Scan for the cell matching the given text and deliver its [x, y] coordinate at center. 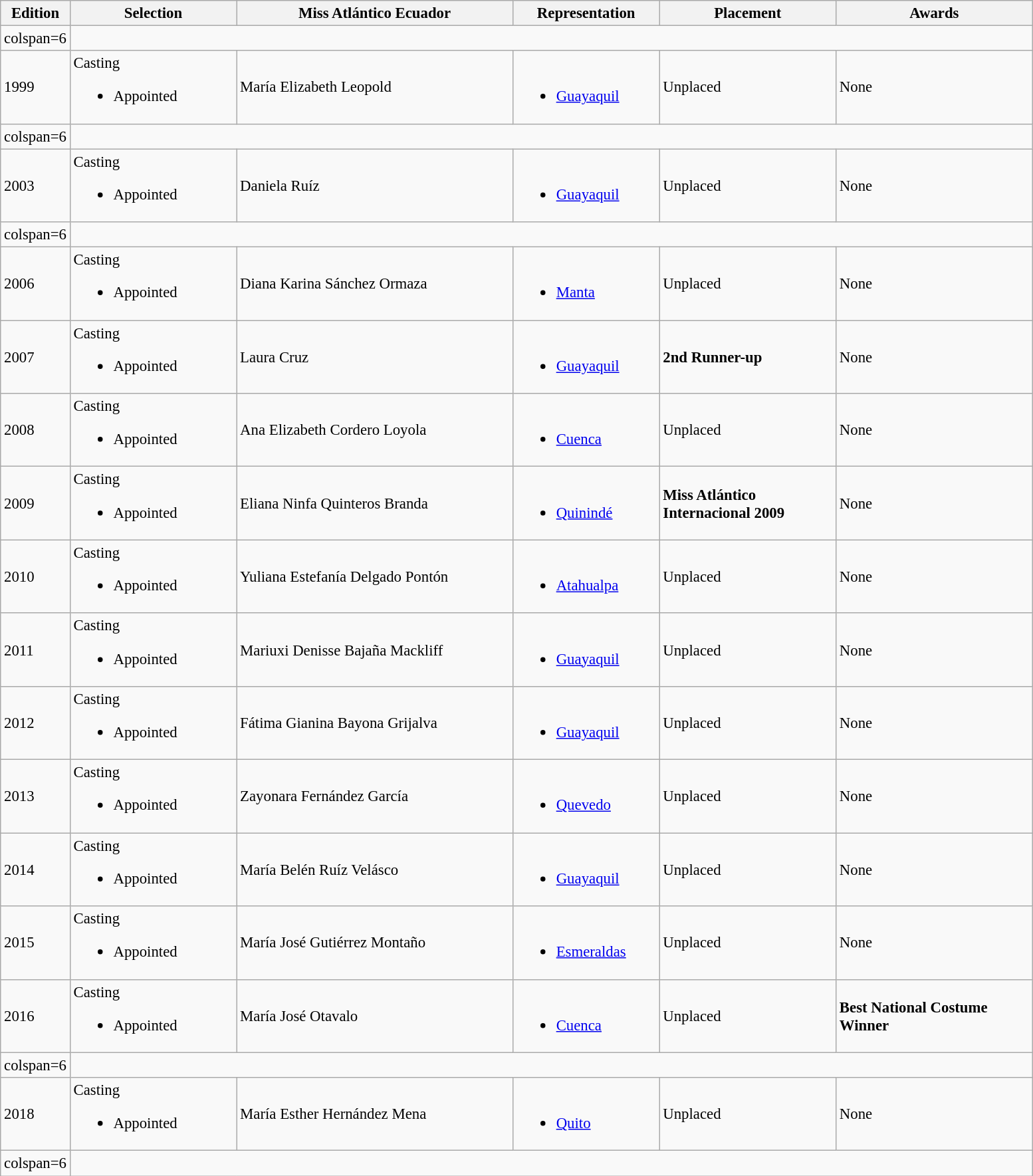
Diana Karina Sánchez Ormaza [375, 284]
Fátima Gianina Bayona Grijalva [375, 723]
Atahualpa [586, 576]
2011 [35, 649]
María José Otavalo [375, 1016]
Eliana Ninfa Quinteros Branda [375, 503]
Placement [748, 13]
Manta [586, 284]
2013 [35, 796]
Esmeraldas [586, 943]
1999 [35, 87]
María Belén Ruíz Velásco [375, 870]
2003 [35, 185]
Laura Cruz [375, 357]
Best National CostumeWinner [935, 1016]
2016 [35, 1016]
2015 [35, 943]
Edition [35, 13]
Mariuxi Denisse Bajaña Mackliff [375, 649]
2010 [35, 576]
María Esther Hernández Mena [375, 1114]
2006 [35, 284]
Zayonara Fernández García [375, 796]
Selection [153, 13]
2007 [35, 357]
Quinindé [586, 503]
Miss Atlántico Ecuador [375, 13]
Miss Atlántico Internacional 2009 [748, 503]
María Elizabeth Leopold [375, 87]
María José Gutiérrez Montaño [375, 943]
2009 [35, 503]
2008 [35, 430]
2nd Runner-up [748, 357]
Yuliana Estefanía Delgado Pontón [375, 576]
Quevedo [586, 796]
Awards [935, 13]
Ana Elizabeth Cordero Loyola [375, 430]
Daniela Ruíz [375, 185]
2012 [35, 723]
2018 [35, 1114]
2014 [35, 870]
Quito [586, 1114]
Representation [586, 13]
